For the text-containing cell, return its midpoint in (X, Y) coordinate format. 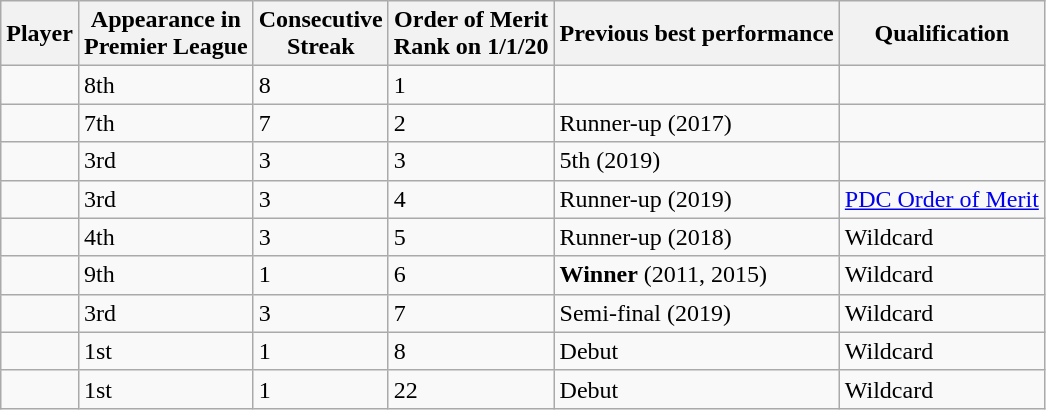
ConsecutiveStreak (320, 34)
4th (166, 237)
Qualification (942, 34)
Runner-up (2018) (696, 237)
Runner-up (2019) (696, 199)
Runner-up (2017) (696, 123)
Semi-final (2019) (696, 313)
7th (166, 123)
Previous best performance (696, 34)
4 (471, 199)
Winner (2011, 2015) (696, 275)
8th (166, 85)
Order of MeritRank on 1/1/20 (471, 34)
5 (471, 237)
5th (2019) (696, 161)
9th (166, 275)
2 (471, 123)
6 (471, 275)
Player (40, 34)
Appearance inPremier League (166, 34)
PDC Order of Merit (942, 199)
22 (471, 389)
